Locate the cell with the specified text and output its [x, y] center coordinate. 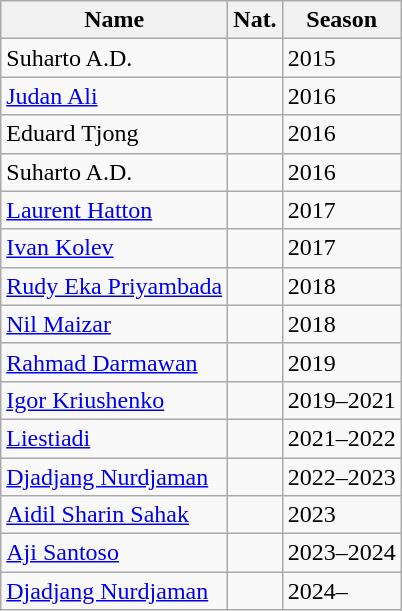
Aidil Sharin Sahak [114, 515]
Season [342, 20]
Igor Kriushenko [114, 400]
2023 [342, 515]
Laurent Hatton [114, 210]
2019–2021 [342, 400]
Judan Ali [114, 96]
Eduard Tjong [114, 134]
Name [114, 20]
2019 [342, 362]
Nat. [255, 20]
2023–2024 [342, 553]
Ivan Kolev [114, 248]
2024– [342, 591]
Rudy Eka Priyambada [114, 286]
Liestiadi [114, 438]
Nil Maizar [114, 324]
2021–2022 [342, 438]
2015 [342, 58]
Aji Santoso [114, 553]
2022–2023 [342, 477]
Rahmad Darmawan [114, 362]
